Return (X, Y) of the center of cell containing provided text 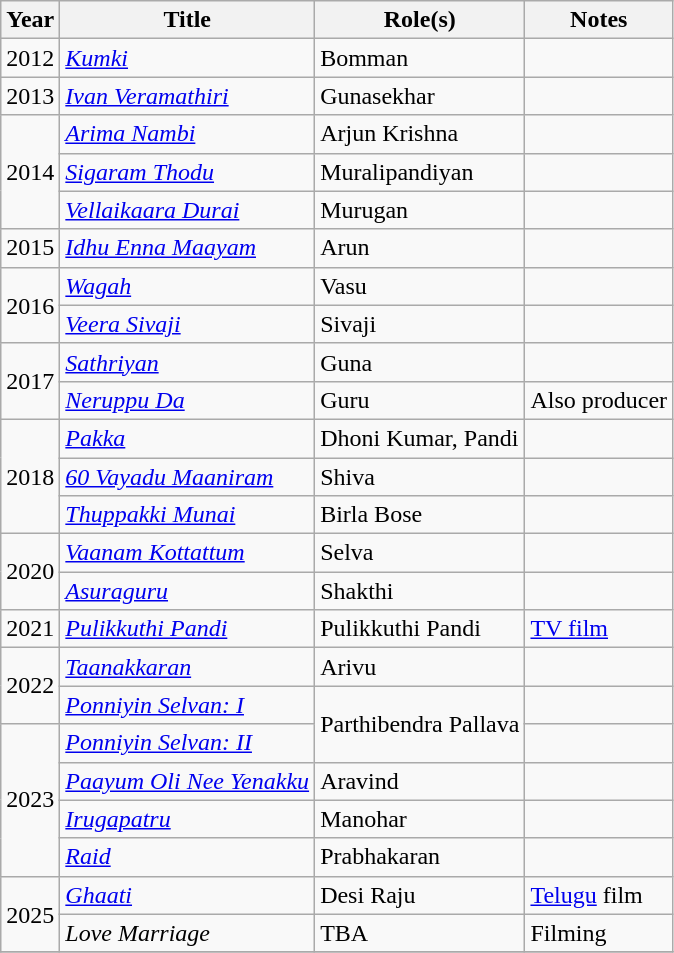
Arun (420, 248)
Selva (420, 553)
Aravind (420, 781)
Vellaikaara Durai (188, 210)
Veera Sivaji (188, 324)
Filming (599, 933)
Sivaji (420, 324)
Role(s) (420, 20)
Wagah (188, 286)
Shiva (420, 477)
Kumki (188, 58)
Notes (599, 20)
2012 (30, 58)
TBA (420, 933)
2020 (30, 572)
Title (188, 20)
2018 (30, 476)
Ponniyin Selvan: II (188, 743)
60 Vayadu Maaniram (188, 477)
Prabhakaran (420, 857)
Ivan Veramathiri (188, 96)
2016 (30, 305)
Neruppu Da (188, 400)
Arima Nambi (188, 134)
Love Marriage (188, 933)
Guna (420, 362)
Year (30, 20)
Gunasekhar (420, 96)
Bomman (420, 58)
Vaanam Kottattum (188, 553)
2021 (30, 629)
Also producer (599, 400)
Telugu film (599, 895)
Arjun Krishna (420, 134)
2025 (30, 914)
Ghaati (188, 895)
Desi Raju (420, 895)
Parthibendra Pallava (420, 724)
Paayum Oli Nee Yenakku (188, 781)
Raid (188, 857)
Murugan (420, 210)
2017 (30, 381)
Sigaram Thodu (188, 172)
Arivu (420, 667)
Pakka (188, 438)
Taanakkaran (188, 667)
TV film (599, 629)
2023 (30, 800)
Asuraguru (188, 591)
Thuppakki Munai (188, 515)
Sathriyan (188, 362)
Irugapatru (188, 819)
Dhoni Kumar, Pandi (420, 438)
Muralipandiyan (420, 172)
Ponniyin Selvan: I (188, 705)
Guru (420, 400)
Vasu (420, 286)
2015 (30, 248)
2022 (30, 686)
Shakthi (420, 591)
2014 (30, 172)
Birla Bose (420, 515)
2013 (30, 96)
Idhu Enna Maayam (188, 248)
Manohar (420, 819)
